Locate the cell with the specified text and output its (X, Y) center coordinate. 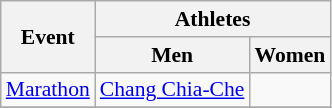
Athletes (213, 19)
Marathon (48, 90)
Men (172, 55)
Chang Chia-Che (172, 90)
Women (290, 55)
Event (48, 36)
